Find where the given text appears and provide that cell's center as (x, y) coordinate. 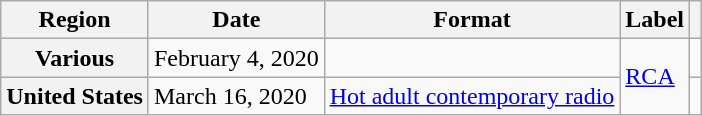
Label (655, 20)
Date (236, 20)
February 4, 2020 (236, 58)
Hot adult contemporary radio (472, 96)
Various (75, 58)
March 16, 2020 (236, 96)
RCA (655, 77)
United States (75, 96)
Region (75, 20)
Format (472, 20)
